Output the (x, y) coordinate of the center of the cell containing the given text.  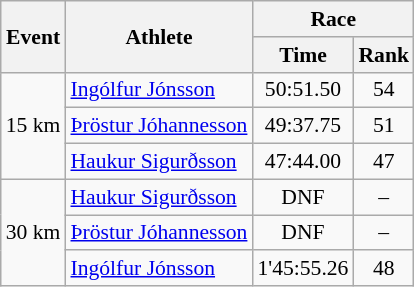
51 (384, 126)
Rank (384, 55)
Time (302, 55)
Race (333, 19)
15 km (34, 126)
Athlete (158, 36)
54 (384, 90)
48 (384, 269)
47:44.00 (302, 162)
49:37.75 (302, 126)
1'45:55.26 (302, 269)
Event (34, 36)
47 (384, 162)
50:51.50 (302, 90)
30 km (34, 232)
